Output the (x, y) coordinate of the center of the cell containing the given text.  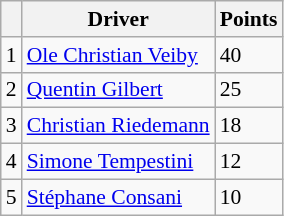
10 (249, 197)
5 (12, 197)
3 (12, 126)
2 (12, 90)
4 (12, 162)
40 (249, 55)
1 (12, 55)
Simone Tempestini (118, 162)
25 (249, 90)
Christian Riedemann (118, 126)
Ole Christian Veiby (118, 55)
Driver (118, 19)
18 (249, 126)
Stéphane Consani (118, 197)
Quentin Gilbert (118, 90)
12 (249, 162)
Points (249, 19)
